Pinpoint the cell where the given text exists, returning its [x, y] midpoint coordinate. 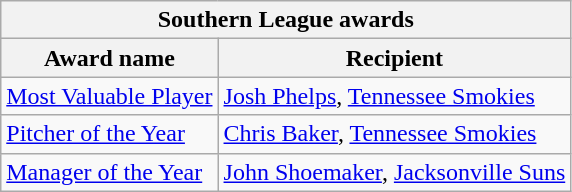
Award name [110, 58]
John Shoemaker, Jacksonville Suns [394, 172]
Chris Baker, Tennessee Smokies [394, 134]
Manager of the Year [110, 172]
Southern League awards [286, 20]
Recipient [394, 58]
Josh Phelps, Tennessee Smokies [394, 96]
Pitcher of the Year [110, 134]
Most Valuable Player [110, 96]
